Provide the (X, Y) coordinate of the cell's center where the given text is located.  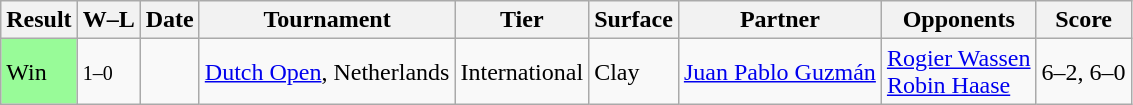
Result (39, 20)
International (522, 72)
Surface (634, 20)
Clay (634, 72)
Dutch Open, Netherlands (327, 72)
W–L (108, 20)
Juan Pablo Guzmán (780, 72)
Date (170, 20)
Tournament (327, 20)
Win (39, 72)
Opponents (958, 20)
Score (1084, 20)
1–0 (108, 72)
Tier (522, 20)
Rogier Wassen Robin Haase (958, 72)
6–2, 6–0 (1084, 72)
Partner (780, 20)
